Output the [x, y] coordinate of the center of the cell containing the given text.  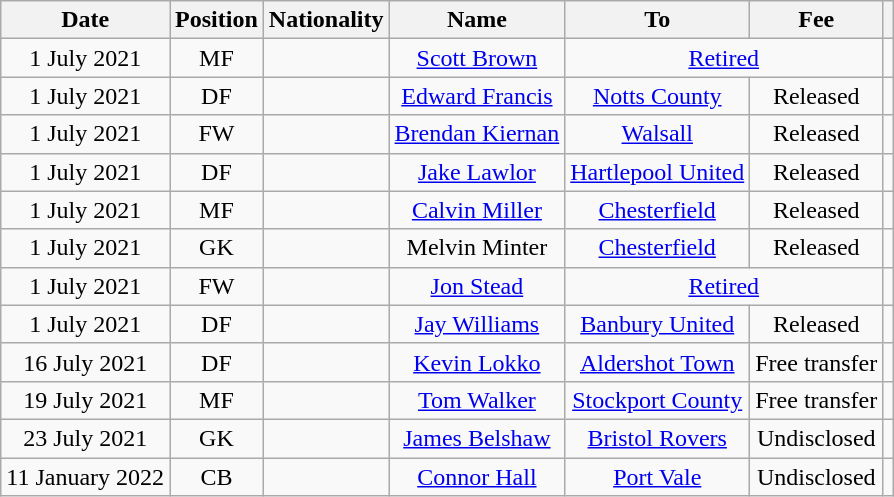
Port Vale [658, 477]
Aldershot Town [658, 362]
Jake Lawlor [477, 172]
Position [217, 20]
Notts County [658, 96]
Fee [816, 20]
Banbury United [658, 324]
19 July 2021 [86, 400]
Tom Walker [477, 400]
James Belshaw [477, 438]
Melvin Minter [477, 248]
Calvin Miller [477, 210]
Jay Williams [477, 324]
16 July 2021 [86, 362]
Date [86, 20]
To [658, 20]
Nationality [326, 20]
Bristol Rovers [658, 438]
23 July 2021 [86, 438]
Walsall [658, 134]
Stockport County [658, 400]
Name [477, 20]
Jon Stead [477, 286]
Connor Hall [477, 477]
11 January 2022 [86, 477]
Edward Francis [477, 96]
CB [217, 477]
Kevin Lokko [477, 362]
Brendan Kiernan [477, 134]
Hartlepool United [658, 172]
Scott Brown [477, 58]
